Find where the given text appears and provide that cell's center as (x, y) coordinate. 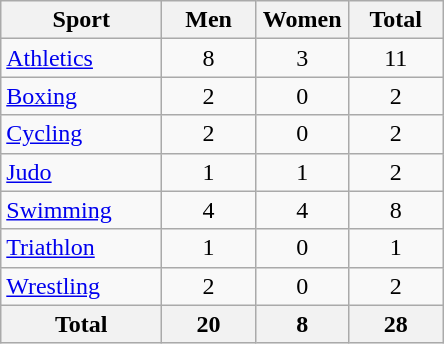
20 (209, 324)
28 (396, 324)
Women (302, 20)
Wrestling (82, 286)
Triathlon (82, 248)
Cycling (82, 134)
Athletics (82, 58)
3 (302, 58)
Judo (82, 172)
Boxing (82, 96)
Swimming (82, 210)
Men (209, 20)
11 (396, 58)
Sport (82, 20)
